Identify which cell holds the provided text, then report its [X, Y] central coordinate. 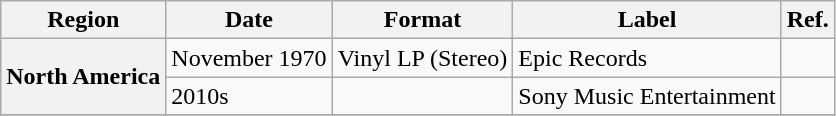
Ref. [808, 20]
Sony Music Entertainment [647, 96]
Format [422, 20]
Vinyl LP (Stereo) [422, 58]
Date [249, 20]
November 1970 [249, 58]
Region [84, 20]
Label [647, 20]
2010s [249, 96]
Epic Records [647, 58]
North America [84, 77]
